Return the (X, Y) coordinate for the center point of the cell that contains the specified text.  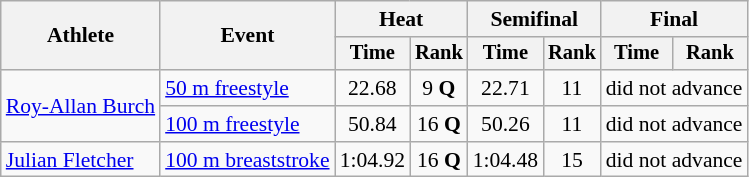
100 m freestyle (247, 124)
Roy-Allan Burch (80, 106)
Heat (402, 19)
50.26 (506, 124)
Semifinal (534, 19)
Final (674, 19)
22.68 (372, 88)
50 m freestyle (247, 88)
50.84 (372, 124)
16 Q (439, 124)
Athlete (80, 36)
9 Q (439, 88)
Event (247, 36)
22.71 (506, 88)
